Output the (X, Y) coordinate of the center of the cell containing the given text.  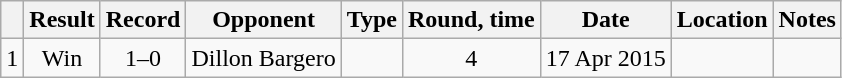
Dillon Bargero (264, 58)
17 Apr 2015 (606, 58)
Record (143, 20)
Notes (807, 20)
Location (722, 20)
Opponent (264, 20)
Win (62, 58)
4 (471, 58)
1 (12, 58)
Round, time (471, 20)
Date (606, 20)
Type (372, 20)
Result (62, 20)
1–0 (143, 58)
